Return [X, Y] of the center of cell containing provided text 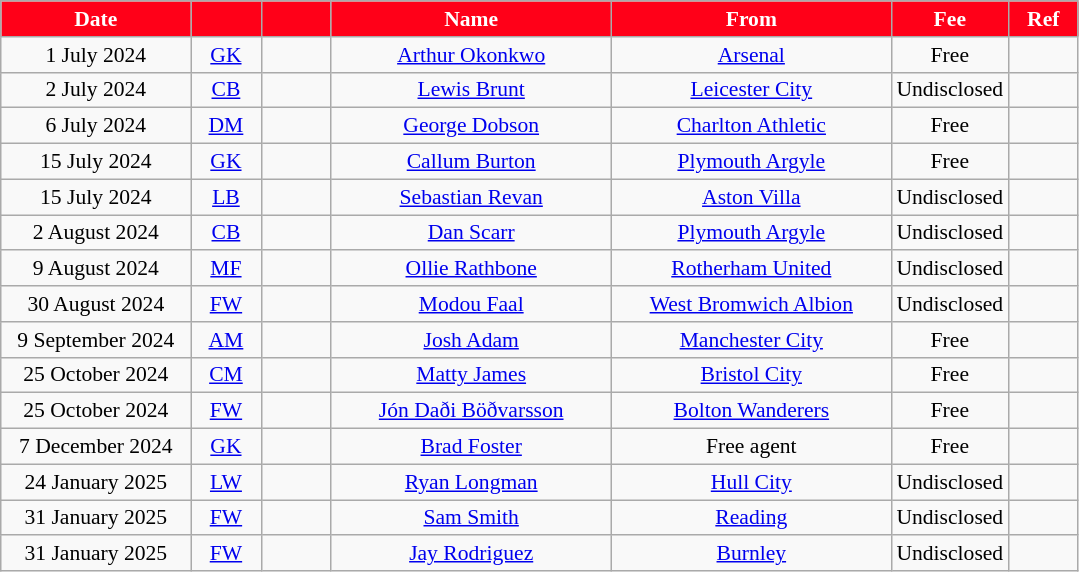
6 July 2024 [96, 126]
Jón Daði Böðvarsson [471, 411]
Arsenal [751, 55]
7 December 2024 [96, 447]
Aston Villa [751, 197]
Modou Faal [471, 304]
24 January 2025 [96, 482]
2 August 2024 [96, 233]
George Dobson [471, 126]
Leicester City [751, 90]
Manchester City [751, 340]
Sebastian Revan [471, 197]
2 July 2024 [96, 90]
Rotherham United [751, 269]
1 July 2024 [96, 55]
Reading [751, 518]
Dan Scarr [471, 233]
MF [226, 269]
Brad Foster [471, 447]
DM [226, 126]
Matty James [471, 375]
West Bromwich Albion [751, 304]
Name [471, 19]
Sam Smith [471, 518]
Jay Rodriguez [471, 554]
Ryan Longman [471, 482]
Charlton Athletic [751, 126]
Lewis Brunt [471, 90]
AM [226, 340]
30 August 2024 [96, 304]
Ref [1043, 19]
From [751, 19]
Arthur Okonkwo [471, 55]
CM [226, 375]
Free agent [751, 447]
Ollie Rathbone [471, 269]
Hull City [751, 482]
Date [96, 19]
Burnley [751, 554]
9 September 2024 [96, 340]
Fee [950, 19]
9 August 2024 [96, 269]
Bristol City [751, 375]
LW [226, 482]
Josh Adam [471, 340]
Callum Burton [471, 162]
Bolton Wanderers [751, 411]
LB [226, 197]
